Scan for the cell matching the given text and deliver its [X, Y] coordinate at center. 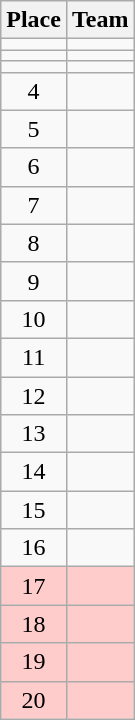
6 [34, 167]
9 [34, 281]
20 [34, 700]
8 [34, 243]
Place [34, 20]
18 [34, 624]
11 [34, 357]
10 [34, 319]
16 [34, 548]
17 [34, 586]
19 [34, 662]
15 [34, 510]
12 [34, 395]
4 [34, 91]
14 [34, 472]
Team [100, 20]
5 [34, 129]
13 [34, 434]
7 [34, 205]
